Scan for the cell matching the given text and deliver its (x, y) coordinate at center. 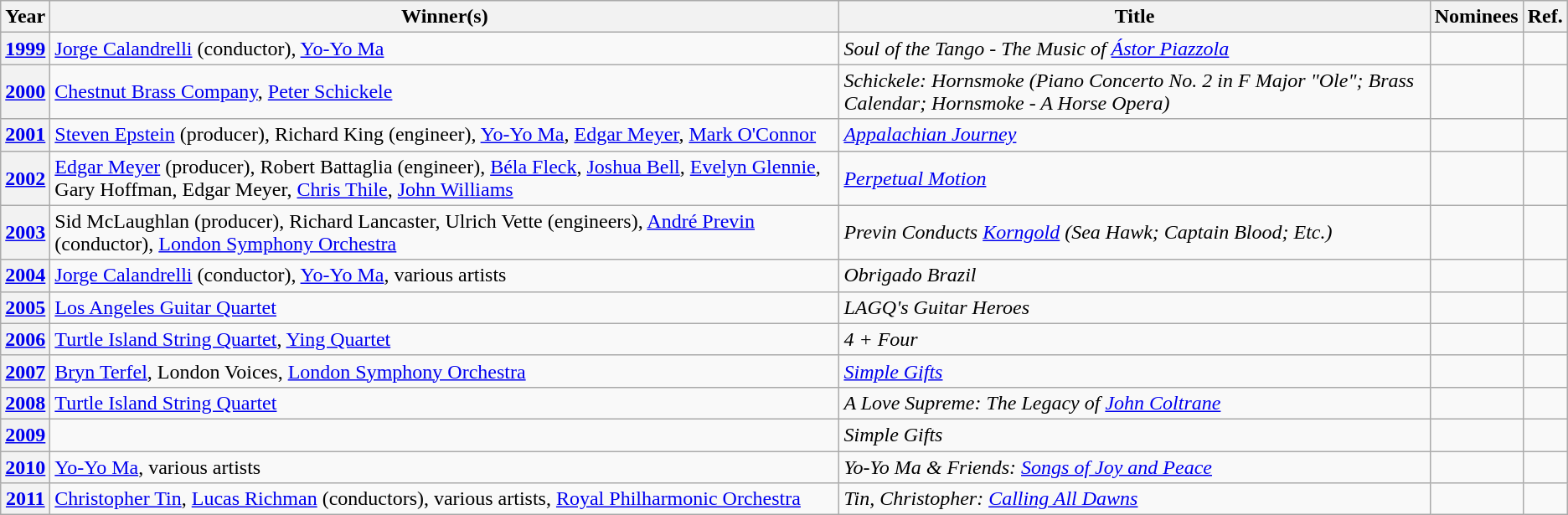
Turtle Island String Quartet, Ying Quartet (445, 339)
Perpetual Motion (1134, 178)
Tin, Christopher: Calling All Dawns (1134, 499)
2004 (25, 276)
Appalachian Journey (1134, 135)
A Love Supreme: The Legacy of John Coltrane (1134, 403)
Winner(s) (445, 17)
Obrigado Brazil (1134, 276)
Ref. (1545, 17)
Bryn Terfel, London Voices, London Symphony Orchestra (445, 371)
Nominees (1476, 17)
Yo-Yo Ma, various artists (445, 466)
2009 (25, 435)
Year (25, 17)
Edgar Meyer (producer), Robert Battaglia (engineer), Béla Fleck, Joshua Bell, Evelyn Glennie, Gary Hoffman, Edgar Meyer, Chris Thile, John Williams (445, 178)
Jorge Calandrelli (conductor), Yo-Yo Ma (445, 49)
Schickele: Hornsmoke (Piano Concerto No. 2 in F Major "Ole"; Brass Calendar; Hornsmoke - A Horse Opera) (1134, 92)
2011 (25, 499)
Chestnut Brass Company, Peter Schickele (445, 92)
Previn Conducts Korngold (Sea Hawk; Captain Blood; Etc.) (1134, 233)
2006 (25, 339)
2008 (25, 403)
4 + Four (1134, 339)
Title (1134, 17)
2003 (25, 233)
2007 (25, 371)
2010 (25, 466)
2000 (25, 92)
LAGQ's Guitar Heroes (1134, 307)
2002 (25, 178)
Steven Epstein (producer), Richard King (engineer), Yo-Yo Ma, Edgar Meyer, Mark O'Connor (445, 135)
1999 (25, 49)
2001 (25, 135)
Turtle Island String Quartet (445, 403)
Los Angeles Guitar Quartet (445, 307)
Christopher Tin, Lucas Richman (conductors), various artists, Royal Philharmonic Orchestra (445, 499)
Yo-Yo Ma & Friends: Songs of Joy and Peace (1134, 466)
Jorge Calandrelli (conductor), Yo-Yo Ma, various artists (445, 276)
2005 (25, 307)
Sid McLaughlan (producer), Richard Lancaster, Ulrich Vette (engineers), André Previn (conductor), London Symphony Orchestra (445, 233)
Soul of the Tango - The Music of Ástor Piazzola (1134, 49)
